Return the [X, Y] coordinate for the center point of the cell that contains the specified text.  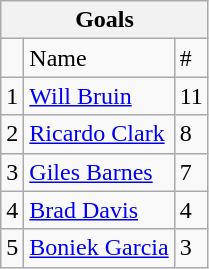
Giles Barnes [99, 172]
11 [191, 96]
Brad Davis [99, 210]
7 [191, 172]
Boniek Garcia [99, 248]
Ricardo Clark [99, 134]
5 [12, 248]
# [191, 58]
Name [99, 58]
1 [12, 96]
2 [12, 134]
8 [191, 134]
Will Bruin [99, 96]
Goals [105, 20]
